Find where the given text appears and provide that cell's center as [x, y] coordinate. 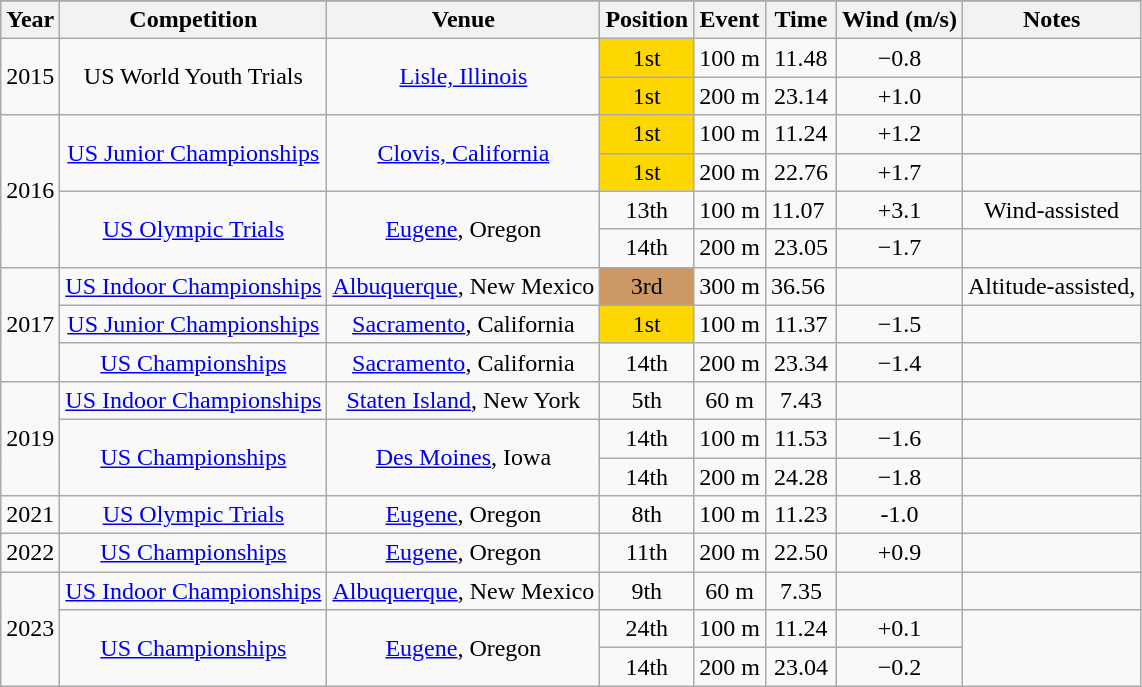
24th [647, 629]
−1.6 [899, 438]
2022 [30, 553]
11.37 [800, 324]
300 m [730, 286]
11.48 [800, 58]
+0.9 [899, 553]
−0.2 [899, 667]
2017 [30, 324]
Position [647, 20]
9th [647, 591]
Time [800, 20]
3rd [647, 286]
+0.1 [899, 629]
11.23 [800, 515]
13th [647, 210]
7.43 [800, 400]
Lisle, Illinois [464, 77]
Des Moines, Iowa [464, 457]
−0.8 [899, 58]
8th [647, 515]
2016 [30, 191]
2015 [30, 77]
Wind (m/s) [899, 20]
36.56 [800, 286]
2023 [30, 629]
11th [647, 553]
Competition [194, 20]
−1.4 [899, 362]
+3.1 [899, 210]
23.34 [800, 362]
Altitude-assisted, [1051, 286]
22.50 [800, 553]
23.05 [800, 248]
US World Youth Trials [194, 77]
Year [30, 20]
+1.0 [899, 96]
5th [647, 400]
+1.2 [899, 134]
-1.0 [899, 515]
24.28 [800, 477]
−1.5 [899, 324]
23.14 [800, 96]
Event [730, 20]
Wind-assisted [1051, 210]
Venue [464, 20]
−1.7 [899, 248]
Staten Island, New York [464, 400]
23.04 [800, 667]
−1.8 [899, 477]
2021 [30, 515]
7.35 [800, 591]
11.07 [800, 210]
11.53 [800, 438]
22.76 [800, 172]
Notes [1051, 20]
2019 [30, 438]
+1.7 [899, 172]
Clovis, California [464, 153]
